Pinpoint the cell where the given text exists, returning its (X, Y) midpoint coordinate. 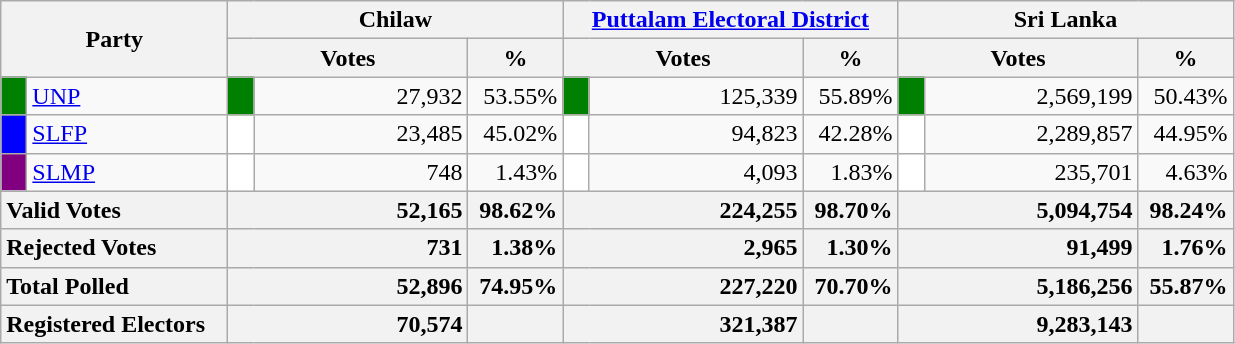
4,093 (696, 172)
55.89% (850, 96)
70.70% (850, 286)
50.43% (1186, 96)
2,965 (683, 248)
45.02% (516, 134)
731 (348, 248)
53.55% (516, 96)
227,220 (683, 286)
98.70% (850, 210)
321,387 (683, 324)
70,574 (348, 324)
UNP (128, 96)
Total Polled (114, 286)
94,823 (696, 134)
74.95% (516, 286)
2,289,857 (1031, 134)
1.38% (516, 248)
9,283,143 (1018, 324)
Rejected Votes (114, 248)
235,701 (1031, 172)
SLFP (128, 134)
125,339 (696, 96)
SLMP (128, 172)
44.95% (1186, 134)
42.28% (850, 134)
98.62% (516, 210)
1.83% (850, 172)
2,569,199 (1031, 96)
4.63% (1186, 172)
748 (361, 172)
Registered Electors (114, 324)
224,255 (683, 210)
23,485 (361, 134)
1.43% (516, 172)
91,499 (1018, 248)
Sri Lanka (1066, 20)
Valid Votes (114, 210)
Chilaw (396, 20)
55.87% (1186, 286)
Puttalam Electoral District (730, 20)
1.76% (1186, 248)
Party (114, 39)
27,932 (361, 96)
5,094,754 (1018, 210)
1.30% (850, 248)
52,896 (348, 286)
98.24% (1186, 210)
5,186,256 (1018, 286)
52,165 (348, 210)
